Capture the cell that displays the provided text and extract its (x, y) central coordinate. 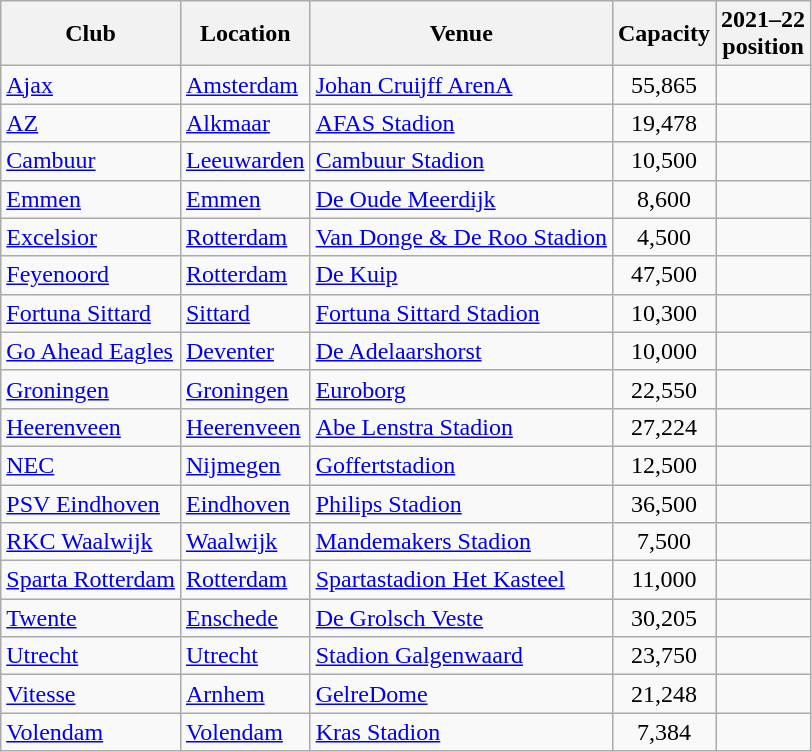
36,500 (664, 503)
Van Donge & De Roo Stadion (461, 237)
Deventer (245, 351)
Waalwijk (245, 542)
Cambuur (91, 161)
AZ (91, 123)
8,600 (664, 199)
AFAS Stadion (461, 123)
47,500 (664, 275)
12,500 (664, 465)
Club (91, 34)
4,500 (664, 237)
Excelsior (91, 237)
19,478 (664, 123)
Sparta Rotterdam (91, 580)
De Oude Meerdijk (461, 199)
De Adelaarshorst (461, 351)
Kras Stadion (461, 732)
Location (245, 34)
Euroborg (461, 389)
PSV Eindhoven (91, 503)
Fortuna Sittard (91, 313)
Amsterdam (245, 85)
Philips Stadion (461, 503)
30,205 (664, 618)
De Kuip (461, 275)
Eindhoven (245, 503)
Vitesse (91, 694)
Capacity (664, 34)
Nijmegen (245, 465)
Enschede (245, 618)
Go Ahead Eagles (91, 351)
Ajax (91, 85)
Stadion Galgenwaard (461, 656)
10,300 (664, 313)
Johan Cruijff ArenA (461, 85)
Feyenoord (91, 275)
Sittard (245, 313)
NEC (91, 465)
Alkmaar (245, 123)
2021–22position (764, 34)
22,550 (664, 389)
21,248 (664, 694)
Venue (461, 34)
De Grolsch Veste (461, 618)
7,500 (664, 542)
Cambuur Stadion (461, 161)
11,000 (664, 580)
10,500 (664, 161)
Abe Lenstra Stadion (461, 427)
Arnhem (245, 694)
Fortuna Sittard Stadion (461, 313)
Twente (91, 618)
10,000 (664, 351)
Leeuwarden (245, 161)
55,865 (664, 85)
Mandemakers Stadion (461, 542)
27,224 (664, 427)
RKC Waalwijk (91, 542)
7,384 (664, 732)
23,750 (664, 656)
Goffertstadion (461, 465)
Spartastadion Het Kasteel (461, 580)
GelreDome (461, 694)
